Output the (x, y) coordinate of the center of the cell containing the given text.  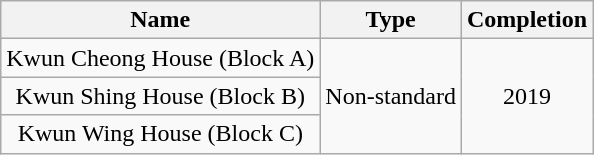
Non-standard (391, 96)
Type (391, 20)
2019 (526, 96)
Kwun Wing House (Block C) (160, 134)
Name (160, 20)
Completion (526, 20)
Kwun Cheong House (Block A) (160, 58)
Kwun Shing House (Block B) (160, 96)
